Return the (x, y) coordinate for the center point of the cell that contains the specified text.  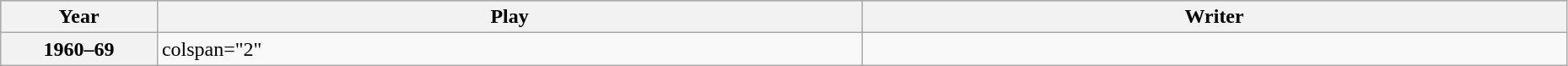
colspan="2" (509, 49)
Year (79, 17)
1960–69 (79, 49)
Writer (1215, 17)
Play (509, 17)
